Detect which cell encompasses the target text, then output its [X, Y] center coordinate. 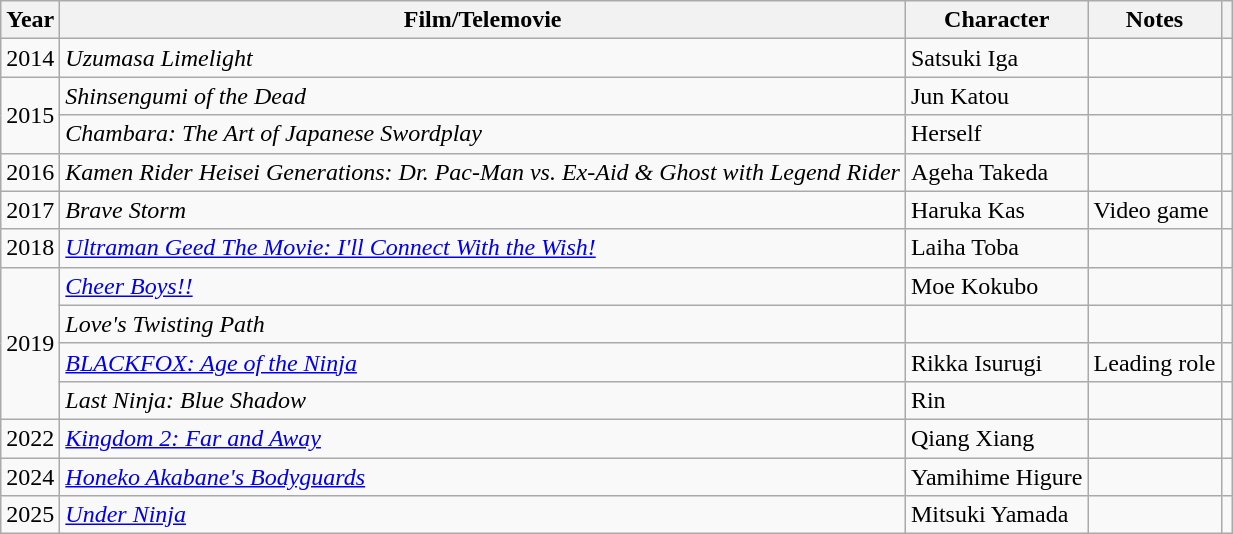
Character [996, 20]
Satsuki Iga [996, 58]
Ageha Takeda [996, 172]
Moe Kokubo [996, 286]
2017 [30, 210]
Haruka Kas [996, 210]
Under Ninja [483, 515]
Uzumasa Limelight [483, 58]
Film/Telemovie [483, 20]
Jun Katou [996, 96]
2015 [30, 115]
Rin [996, 400]
2024 [30, 477]
BLACKFOX: Age of the Ninja [483, 362]
Leading role [1154, 362]
Qiang Xiang [996, 438]
Love's Twisting Path [483, 324]
Kingdom 2: Far and Away [483, 438]
2025 [30, 515]
Notes [1154, 20]
2019 [30, 343]
Chambara: The Art of Japanese Swordplay [483, 134]
Cheer Boys!! [483, 286]
Mitsuki Yamada [996, 515]
Video game [1154, 210]
Herself [996, 134]
2022 [30, 438]
Brave Storm [483, 210]
Last Ninja: Blue Shadow [483, 400]
Kamen Rider Heisei Generations: Dr. Pac-Man vs. Ex-Aid & Ghost with Legend Rider [483, 172]
Yamihime Higure [996, 477]
Shinsengumi of the Dead [483, 96]
Honeko Akabane's Bodyguards [483, 477]
Laiha Toba [996, 248]
2018 [30, 248]
2016 [30, 172]
2014 [30, 58]
Year [30, 20]
Rikka Isurugi [996, 362]
Ultraman Geed The Movie: I'll Connect With the Wish! [483, 248]
